Detect which cell encompasses the target text, then output its (X, Y) center coordinate. 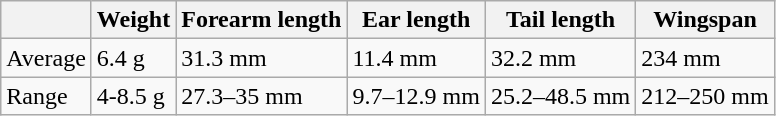
31.3 mm (262, 58)
Average (46, 58)
Wingspan (705, 20)
27.3–35 mm (262, 96)
234 mm (705, 58)
Ear length (416, 20)
11.4 mm (416, 58)
212–250 mm (705, 96)
32.2 mm (560, 58)
Forearm length (262, 20)
Tail length (560, 20)
6.4 g (133, 58)
9.7–12.9 mm (416, 96)
Range (46, 96)
Weight (133, 20)
4-8.5 g (133, 96)
25.2–48.5 mm (560, 96)
